Provide the [X, Y] coordinate of the cell's center where the given text is located.  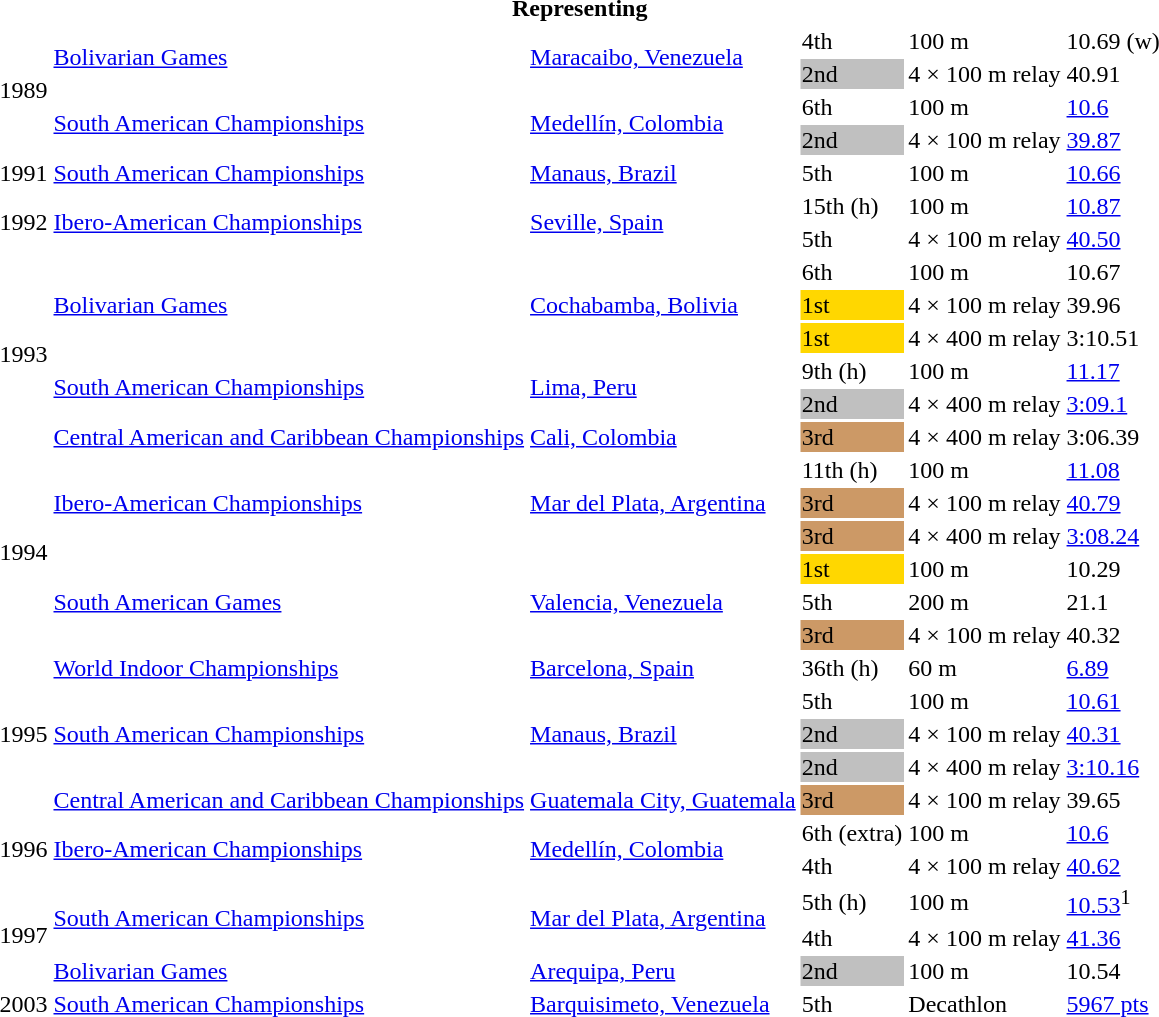
200 m [984, 602]
World Indoor Championships [289, 668]
Guatemala City, Guatemala [664, 800]
Barcelona, Spain [664, 668]
5th (h) [852, 902]
60 m [984, 668]
Cali, Colombia [664, 437]
36th (h) [852, 668]
11th (h) [852, 470]
6th (extra) [852, 833]
9th (h) [852, 371]
South American Games [289, 602]
Cochabamba, Bolivia [664, 305]
Valencia, Venezuela [664, 602]
Maracaibo, Venezuela [664, 58]
Seville, Spain [664, 222]
Lima, Peru [664, 388]
15th (h) [852, 206]
Arequipa, Peru [664, 971]
